Extract the [x, y] coordinate from the center of the cell holding the provided text.  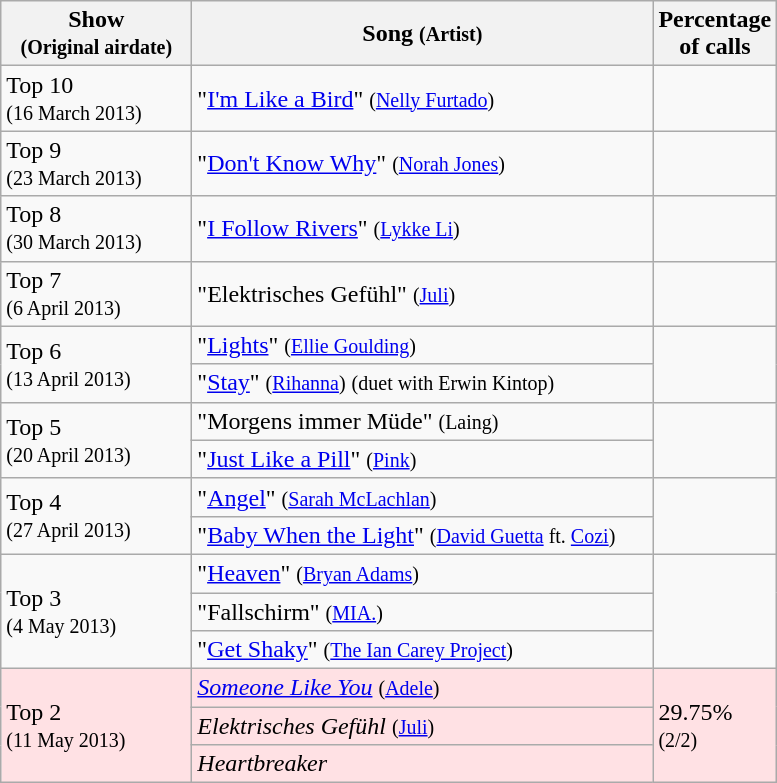
"Just Like a Pill" (Pink) [422, 459]
"Baby When the Light" (David Guetta ft. Cozi) [422, 535]
Top 6(13 April 2013) [96, 364]
Top 2(11 May 2013) [96, 726]
"Heaven" (Bryan Adams) [422, 573]
Song (Artist) [422, 34]
Top 7(6 April 2013) [96, 294]
Percentage of calls [715, 34]
Top 9(23 March 2013) [96, 164]
Top 5(20 April 2013) [96, 440]
"I Follow Rivers" (Lykke Li) [422, 228]
29.75% (2/2) [715, 726]
"Fallschirm" (MIA.) [422, 611]
"Morgens immer Müde" (Laing) [422, 421]
Someone Like You (Adele) [422, 688]
Top 10(16 March 2013) [96, 98]
"Don't Know Why" (Norah Jones) [422, 164]
Top 4(27 April 2013) [96, 516]
"Stay" (Rihanna) (duet with Erwin Kintop) [422, 383]
Top 3(4 May 2013) [96, 611]
Top 8(30 March 2013) [96, 228]
"Get Shaky" (The Ian Carey Project) [422, 650]
Elektrisches Gefühl (Juli) [422, 726]
Heartbreaker [422, 764]
Show(Original airdate) [96, 34]
"Angel" (Sarah McLachlan) [422, 497]
"I'm Like a Bird" (Nelly Furtado) [422, 98]
"Elektrisches Gefühl" (Juli) [422, 294]
"Lights" (Ellie Goulding) [422, 345]
